Return the (X, Y) coordinate for the center point of the cell that contains the specified text.  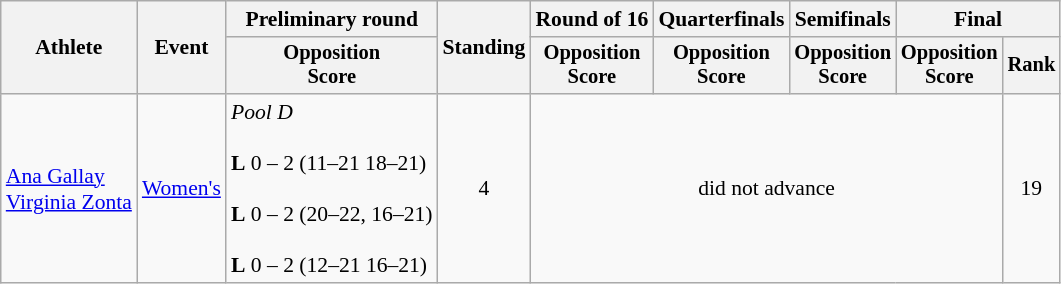
Preliminary round (332, 19)
19 (1032, 188)
Women's (182, 188)
4 (484, 188)
Quarterfinals (721, 19)
Athlete (69, 48)
Pool D L 0 – 2 (11–21 18–21) L 0 – 2 (20–22, 16–21) L 0 – 2 (12–21 16–21) (332, 188)
Semifinals (842, 19)
Ana GallayVirginia Zonta (69, 188)
Standing (484, 48)
did not advance (766, 188)
Rank (1032, 66)
Event (182, 48)
Final (978, 19)
Round of 16 (592, 19)
